Extract the [X, Y] coordinate from the center of the cell holding the provided text.  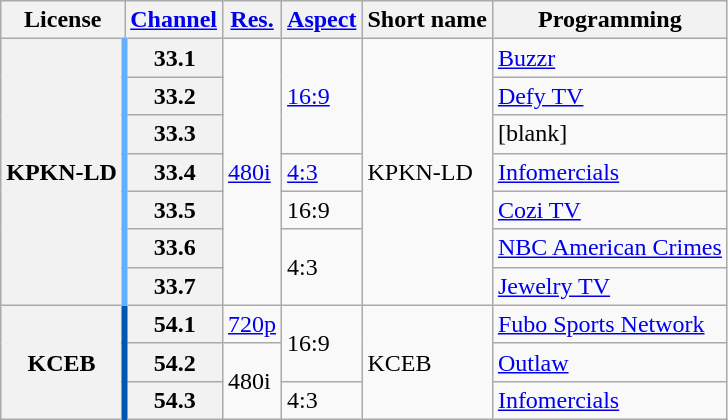
54.1 [174, 324]
720p [252, 324]
[blank] [610, 134]
Aspect [322, 20]
Short name [427, 20]
33.2 [174, 96]
Outlaw [610, 362]
Cozi TV [610, 210]
33.7 [174, 286]
54.3 [174, 400]
Jewelry TV [610, 286]
33.4 [174, 172]
License [63, 20]
Programming [610, 20]
Channel [174, 20]
Buzzr [610, 58]
Res. [252, 20]
NBC American Crimes [610, 248]
33.6 [174, 248]
Fubo Sports Network [610, 324]
33.1 [174, 58]
54.2 [174, 362]
Defy TV [610, 96]
33.5 [174, 210]
33.3 [174, 134]
